Pinpoint the cell where the given text exists, returning its [x, y] midpoint coordinate. 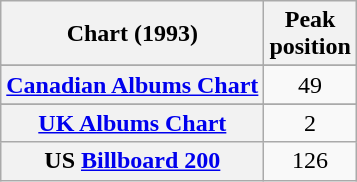
Chart (1993) [132, 34]
49 [310, 85]
Canadian Albums Chart [132, 85]
UK Albums Chart [132, 123]
126 [310, 161]
Peakposition [310, 34]
US Billboard 200 [132, 161]
2 [310, 123]
